Find where the given text appears and provide that cell's center as (X, Y) coordinate. 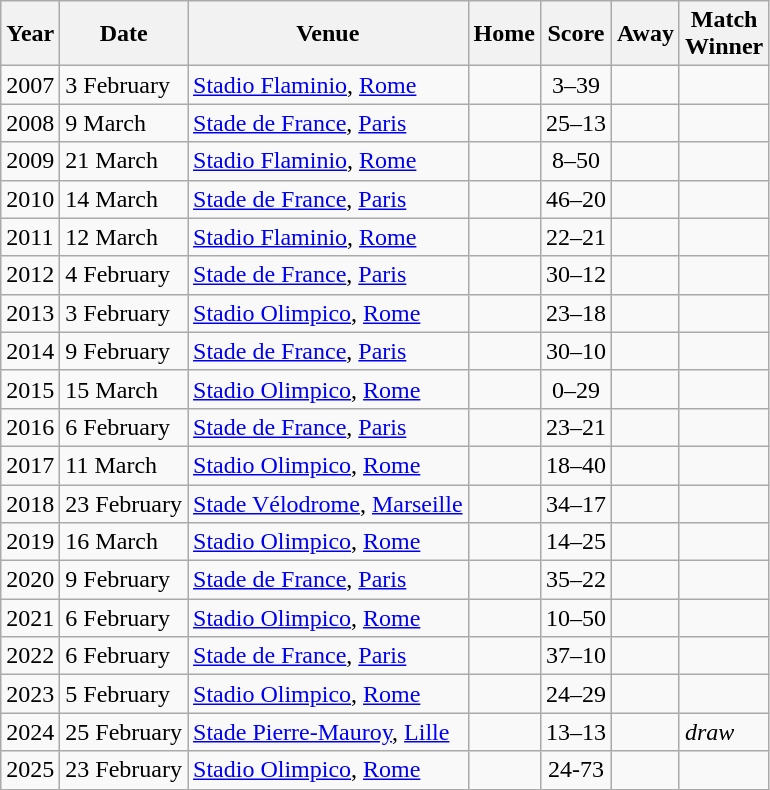
2025 (30, 770)
Year (30, 34)
2014 (30, 351)
30–12 (576, 275)
2021 (30, 618)
2018 (30, 503)
37–10 (576, 656)
Venue (328, 34)
2016 (30, 427)
12 March (124, 237)
11 March (124, 465)
3–39 (576, 85)
23–18 (576, 313)
2017 (30, 465)
25 February (124, 732)
2012 (30, 275)
Home (504, 34)
Away (646, 34)
Stade Pierre-Mauroy, Lille (328, 732)
14–25 (576, 542)
18–40 (576, 465)
0–29 (576, 389)
2008 (30, 123)
Date (124, 34)
2023 (30, 694)
2007 (30, 85)
2020 (30, 580)
2011 (30, 237)
46–20 (576, 199)
2010 (30, 199)
24–29 (576, 694)
13–13 (576, 732)
21 March (124, 161)
Stade Vélodrome, Marseille (328, 503)
16 March (124, 542)
22–21 (576, 237)
draw (724, 732)
35–22 (576, 580)
2024 (30, 732)
34–17 (576, 503)
14 March (124, 199)
23–21 (576, 427)
8–50 (576, 161)
2015 (30, 389)
10–50 (576, 618)
24-73 (576, 770)
4 February (124, 275)
2022 (30, 656)
Score (576, 34)
5 February (124, 694)
15 March (124, 389)
2019 (30, 542)
2013 (30, 313)
MatchWinner (724, 34)
2009 (30, 161)
9 March (124, 123)
30–10 (576, 351)
25–13 (576, 123)
